Return the [X, Y] coordinate for the center point of the cell that contains the specified text.  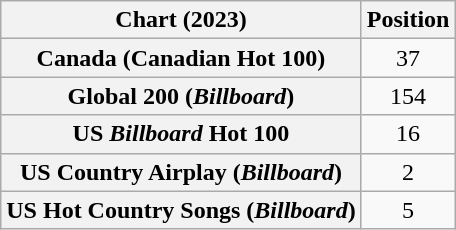
Canada (Canadian Hot 100) [181, 58]
2 [408, 172]
16 [408, 134]
Global 200 (Billboard) [181, 96]
Chart (2023) [181, 20]
5 [408, 210]
US Hot Country Songs (Billboard) [181, 210]
Position [408, 20]
154 [408, 96]
US Billboard Hot 100 [181, 134]
US Country Airplay (Billboard) [181, 172]
37 [408, 58]
